Detect which cell encompasses the target text, then output its (X, Y) center coordinate. 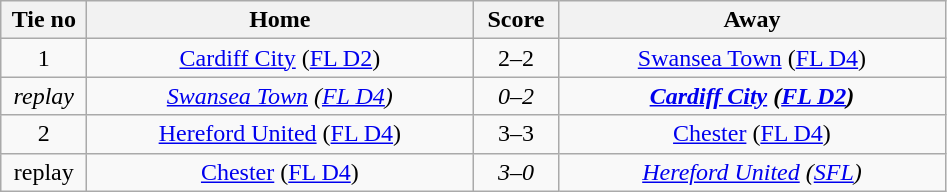
Score (516, 20)
Hereford United (FL D4) (280, 134)
1 (44, 58)
Away (752, 20)
Home (280, 20)
3–0 (516, 172)
Hereford United (SFL) (752, 172)
0–2 (516, 96)
Tie no (44, 20)
2–2 (516, 58)
2 (44, 134)
3–3 (516, 134)
